Locate the cell with the specified text and output its (x, y) center coordinate. 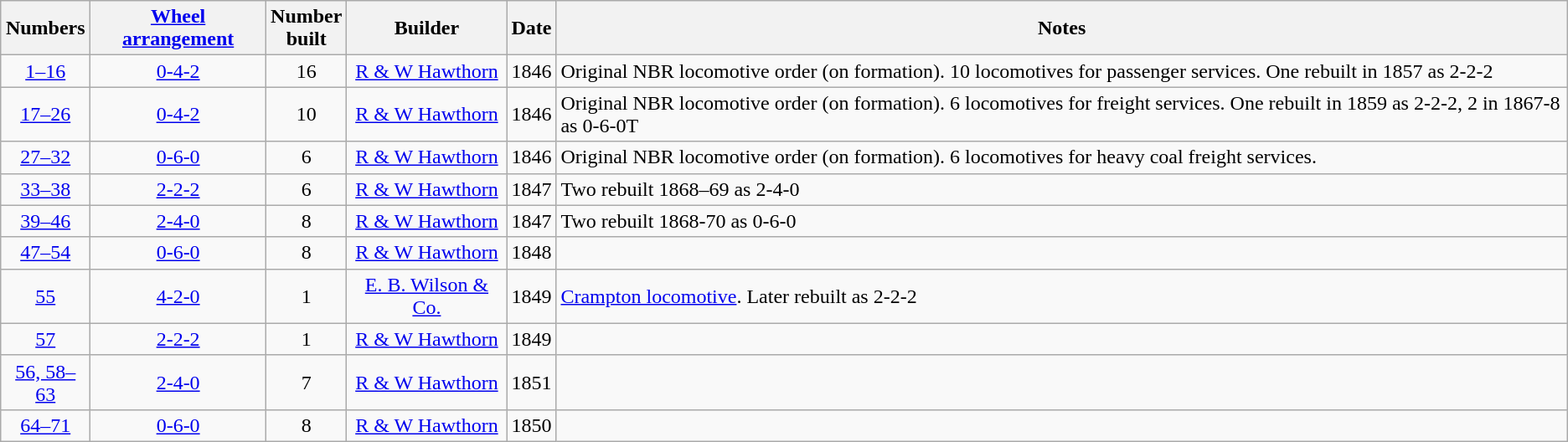
17–26 (45, 114)
1851 (531, 382)
39–46 (45, 221)
E. B. Wilson & Co. (427, 296)
64–71 (45, 425)
Notes (1062, 28)
Two rebuilt 1868–69 as 2-4-0 (1062, 189)
1848 (531, 253)
7 (307, 382)
Original NBR locomotive order (on formation). 6 locomotives for heavy coal freight services. (1062, 157)
Original NBR locomotive order (on formation). 10 locomotives for passenger services. One rebuilt in 1857 as 2-2-2 (1062, 71)
57 (45, 339)
4-2-0 (178, 296)
Builder (427, 28)
Numberbuilt (307, 28)
10 (307, 114)
56, 58–63 (45, 382)
Original NBR locomotive order (on formation). 6 locomotives for freight services. One rebuilt in 1859 as 2-2-2, 2 in 1867-8 as 0-6-0T (1062, 114)
16 (307, 71)
27–32 (45, 157)
Numbers (45, 28)
55 (45, 296)
33–38 (45, 189)
1–16 (45, 71)
Wheel arrangement (178, 28)
Two rebuilt 1868-70 as 0-6-0 (1062, 221)
Date (531, 28)
1850 (531, 425)
47–54 (45, 253)
Crampton locomotive. Later rebuilt as 2-2-2 (1062, 296)
